Scan for the cell matching the given text and deliver its [X, Y] coordinate at center. 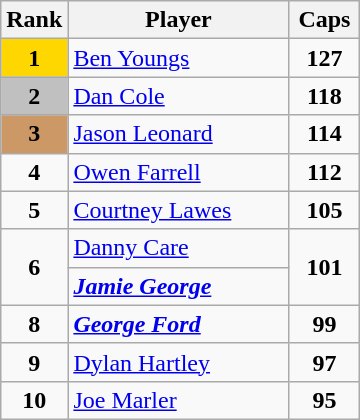
8 [34, 324]
Courtney Lawes [178, 210]
112 [324, 172]
118 [324, 96]
1 [34, 58]
Jamie George [178, 286]
Joe Marler [178, 400]
Danny Care [178, 248]
5 [34, 210]
Player [178, 20]
Jason Leonard [178, 134]
George Ford [178, 324]
2 [34, 96]
101 [324, 267]
Owen Farrell [178, 172]
10 [34, 400]
Dan Cole [178, 96]
Caps [324, 20]
Ben Youngs [178, 58]
127 [324, 58]
114 [324, 134]
3 [34, 134]
99 [324, 324]
105 [324, 210]
97 [324, 362]
Rank [34, 20]
Dylan Hartley [178, 362]
4 [34, 172]
9 [34, 362]
6 [34, 267]
95 [324, 400]
